Capture the cell that displays the provided text and extract its [x, y] central coordinate. 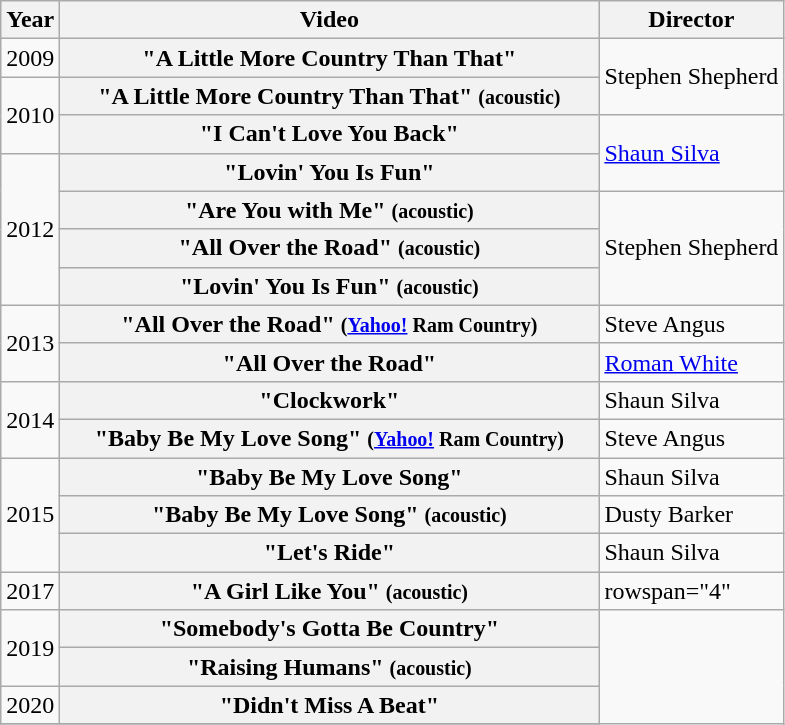
"Somebody's Gotta Be Country" [330, 629]
"Lovin' You Is Fun" [330, 172]
"Baby Be My Love Song" [330, 477]
2015 [30, 515]
rowspan="4" [692, 591]
Roman White [692, 362]
2009 [30, 58]
"Are You with Me" (acoustic) [330, 210]
"All Over the Road" [330, 362]
"Didn't Miss A Beat" [330, 705]
"All Over the Road" (Yahoo! Ram Country) [330, 324]
"Lovin' You Is Fun" (acoustic) [330, 286]
2019 [30, 648]
"Baby Be My Love Song" (acoustic) [330, 515]
"Baby Be My Love Song" (Yahoo! Ram Country) [330, 438]
Dusty Barker [692, 515]
2014 [30, 419]
2013 [30, 343]
"All Over the Road" (acoustic) [330, 248]
"I Can't Love You Back" [330, 134]
2012 [30, 229]
2020 [30, 705]
2010 [30, 115]
Year [30, 20]
"Let's Ride" [330, 553]
"Raising Humans" (acoustic) [330, 667]
"A Little More Country Than That" [330, 58]
2017 [30, 591]
"A Little More Country Than That" (acoustic) [330, 96]
"Clockwork" [330, 400]
Video [330, 20]
"A Girl Like You" (acoustic) [330, 591]
Director [692, 20]
